Detect which cell encompasses the target text, then output its [x, y] center coordinate. 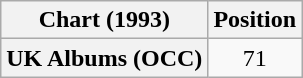
Position [255, 20]
71 [255, 58]
Chart (1993) [104, 20]
UK Albums (OCC) [104, 58]
